Capture the cell that displays the provided text and extract its (x, y) central coordinate. 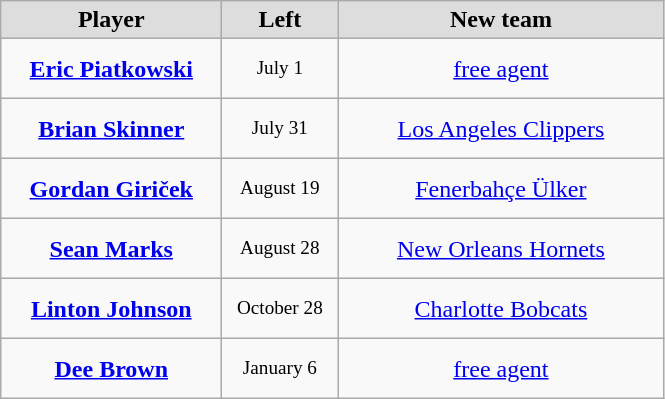
Sean Marks (112, 249)
New Orleans Hornets (501, 249)
August 28 (280, 249)
Player (112, 20)
July 1 (280, 69)
August 19 (280, 189)
Charlotte Bobcats (501, 309)
Linton Johnson (112, 309)
October 28 (280, 309)
Los Angeles Clippers (501, 129)
July 31 (280, 129)
January 6 (280, 369)
Dee Brown (112, 369)
Fenerbahçe Ülker (501, 189)
New team (501, 20)
Brian Skinner (112, 129)
Eric Piatkowski (112, 69)
Left (280, 20)
Gordan Giriček (112, 189)
